Detect which cell encompasses the target text, then output its [x, y] center coordinate. 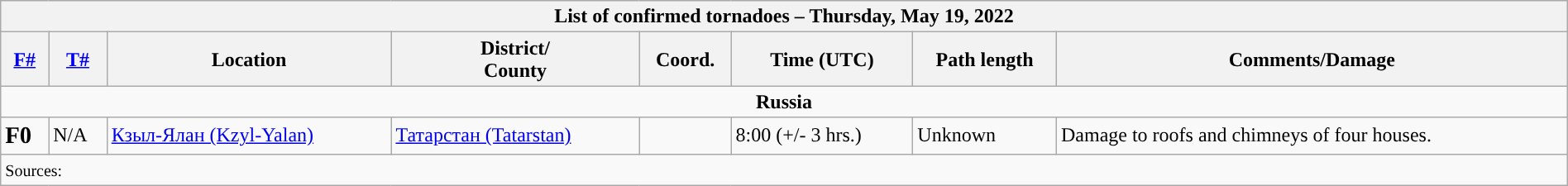
Comments/Damage [1312, 60]
Татарстан (Tatarstan) [515, 136]
N/A [78, 136]
F0 [25, 136]
Russia [784, 102]
Damage to roofs and chimneys of four houses. [1312, 136]
Coord. [685, 60]
List of confirmed tornadoes – Thursday, May 19, 2022 [784, 17]
8:00 (+/- 3 hrs.) [822, 136]
Unknown [985, 136]
Кзыл-Ялан (Kzyl-Yalan) [249, 136]
Path length [985, 60]
T# [78, 60]
Sources: [784, 169]
F# [25, 60]
Location [249, 60]
Time (UTC) [822, 60]
District/County [515, 60]
